Pinpoint the cell where the given text exists, returning its (X, Y) midpoint coordinate. 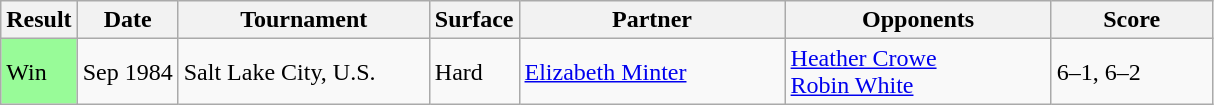
Tournament (304, 20)
Surface (474, 20)
Sep 1984 (128, 72)
Elizabeth Minter (652, 72)
Win (39, 72)
Partner (652, 20)
Salt Lake City, U.S. (304, 72)
Hard (474, 72)
Heather Crowe Robin White (918, 72)
6–1, 6–2 (1132, 72)
Score (1132, 20)
Result (39, 20)
Opponents (918, 20)
Date (128, 20)
